Return the [X, Y] coordinate for the center point of the cell that contains the specified text.  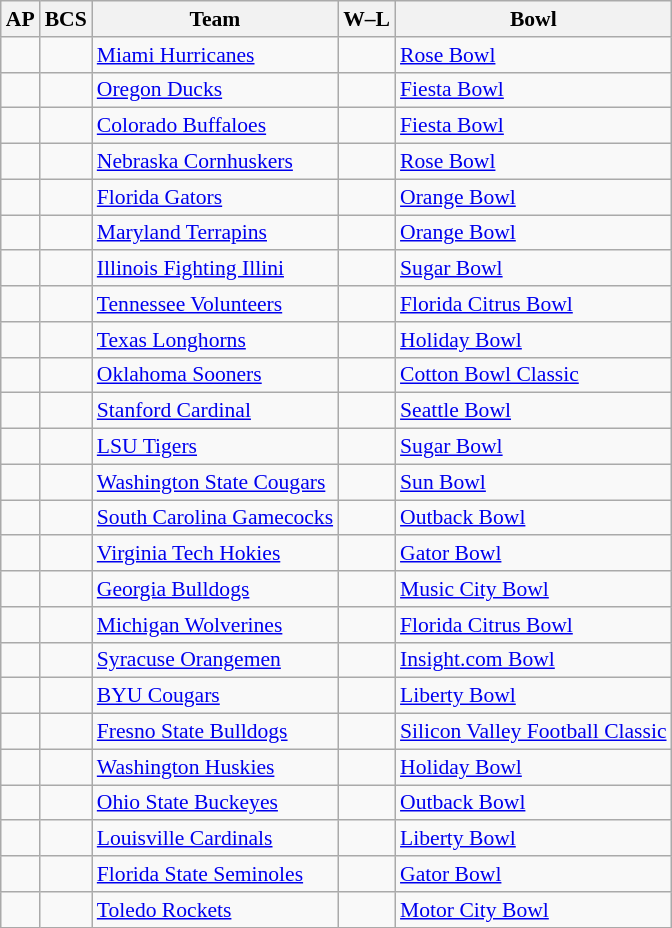
BCS [66, 19]
South Carolina Gamecocks [215, 518]
Florida State Seminoles [215, 874]
W–L [366, 19]
Tennessee Volunteers [215, 304]
Florida Gators [215, 197]
BYU Cougars [215, 696]
Syracuse Orangemen [215, 660]
Oklahoma Sooners [215, 375]
Illinois Fighting Illini [215, 269]
Maryland Terrapins [215, 233]
Virginia Tech Hokies [215, 554]
Motor City Bowl [534, 910]
Bowl [534, 19]
Seattle Bowl [534, 411]
Nebraska Cornhuskers [215, 162]
LSU Tigers [215, 447]
Toledo Rockets [215, 910]
Cotton Bowl Classic [534, 375]
Louisville Cardinals [215, 839]
Sun Bowl [534, 482]
Ohio State Buckeyes [215, 803]
Music City Bowl [534, 589]
Washington State Cougars [215, 482]
Colorado Buffaloes [215, 126]
Insight.com Bowl [534, 660]
Silicon Valley Football Classic [534, 732]
Oregon Ducks [215, 90]
Miami Hurricanes [215, 55]
Team [215, 19]
Washington Huskies [215, 767]
Fresno State Bulldogs [215, 732]
AP [20, 19]
Texas Longhorns [215, 340]
Georgia Bulldogs [215, 589]
Stanford Cardinal [215, 411]
Michigan Wolverines [215, 625]
